Identify which cell holds the provided text, then report its (X, Y) central coordinate. 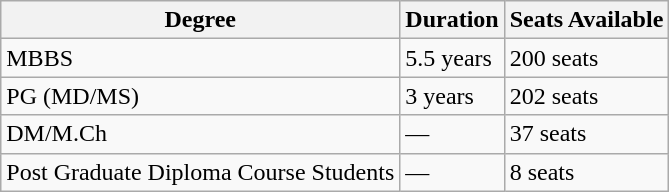
200 seats (586, 58)
3 years (452, 96)
DM/M.Ch (200, 134)
202 seats (586, 96)
5.5 years (452, 58)
Post Graduate Diploma Course Students (200, 172)
37 seats (586, 134)
Duration (452, 20)
Seats Available (586, 20)
Degree (200, 20)
MBBS (200, 58)
PG (MD/MS) (200, 96)
8 seats (586, 172)
